Capture the cell that displays the provided text and extract its (X, Y) central coordinate. 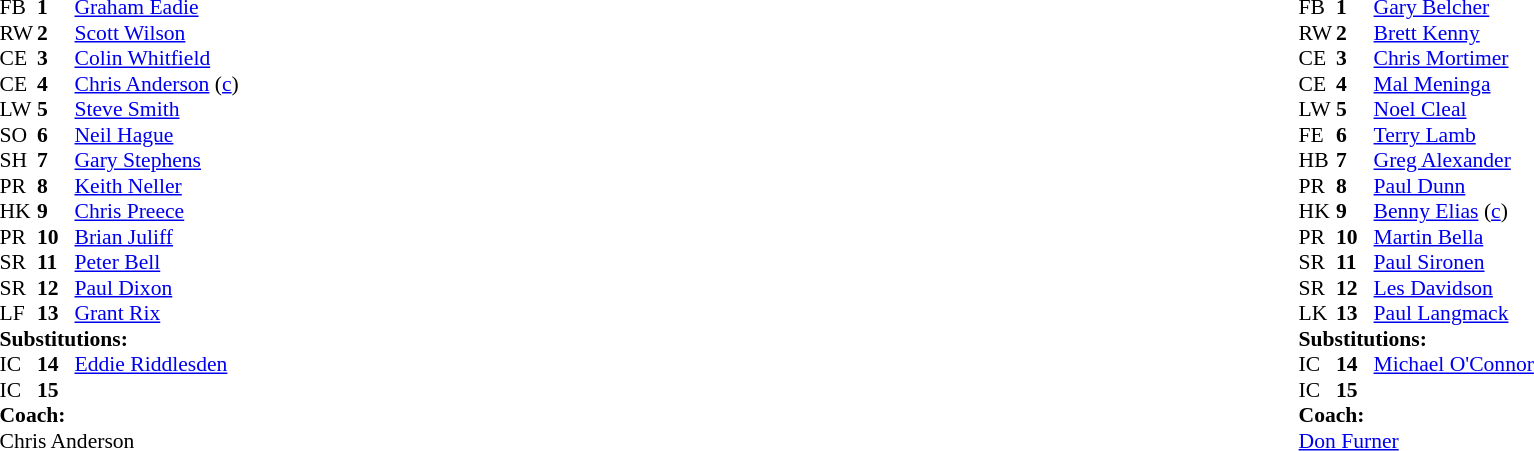
Les Davidson (1454, 288)
Michael O'Connor (1454, 365)
LF (19, 313)
Chris Preece (156, 211)
Gary Stephens (156, 161)
Brett Kenny (1454, 33)
Mal Meninga (1454, 84)
Keith Neller (156, 186)
Steve Smith (156, 109)
Grant Rix (156, 313)
Neil Hague (156, 135)
SH (19, 161)
Noel Cleal (1454, 109)
Greg Alexander (1454, 161)
HB (1318, 161)
Brian Juliff (156, 237)
Martin Bella (1454, 237)
Benny Elias (c) (1454, 211)
Paul Dixon (156, 288)
Colin Whitfield (156, 59)
FE (1318, 135)
SO (19, 135)
Peter Bell (156, 263)
LK (1318, 313)
Chris Mortimer (1454, 59)
Terry Lamb (1454, 135)
Scott Wilson (156, 33)
Paul Dunn (1454, 186)
Paul Sironen (1454, 263)
Eddie Riddlesden (156, 365)
Chris Anderson (c) (156, 84)
Paul Langmack (1454, 313)
